Extract the (X, Y) coordinate from the center of the cell holding the provided text.  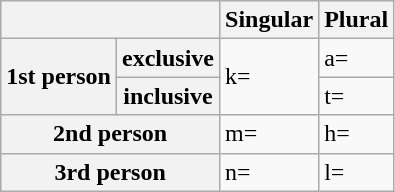
inclusive (168, 96)
Plural (356, 20)
exclusive (168, 58)
n= (270, 172)
a= (356, 58)
Singular (270, 20)
l= (356, 172)
1st person (59, 77)
k= (270, 77)
t= (356, 96)
2nd person (110, 134)
h= (356, 134)
3rd person (110, 172)
m= (270, 134)
